Locate the cell with the specified text and output its [X, Y] center coordinate. 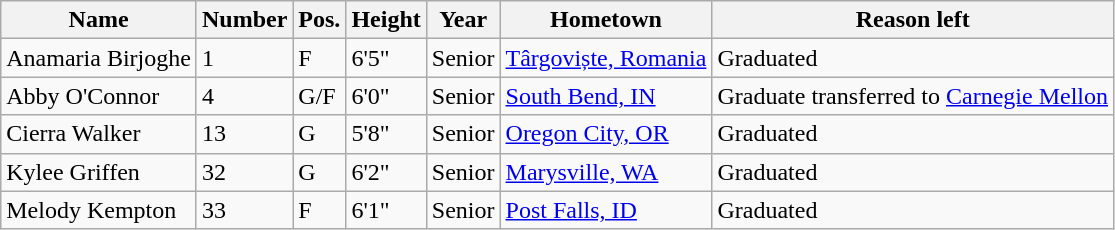
G/F [320, 96]
Târgoviște, Romania [606, 58]
Height [386, 20]
5'8" [386, 134]
Post Falls, ID [606, 210]
Reason left [913, 20]
1 [244, 58]
Hometown [606, 20]
Marysville, WA [606, 172]
Anamaria Birjoghe [99, 58]
6'1" [386, 210]
Pos. [320, 20]
6'5" [386, 58]
Name [99, 20]
South Bend, IN [606, 96]
Year [463, 20]
32 [244, 172]
Abby O'Connor [99, 96]
Kylee Griffen [99, 172]
Graduate transferred to Carnegie Mellon [913, 96]
6'2" [386, 172]
Cierra Walker [99, 134]
13 [244, 134]
33 [244, 210]
6'0" [386, 96]
Melody Kempton [99, 210]
Oregon City, OR [606, 134]
Number [244, 20]
4 [244, 96]
